Capture the cell that displays the provided text and extract its [x, y] central coordinate. 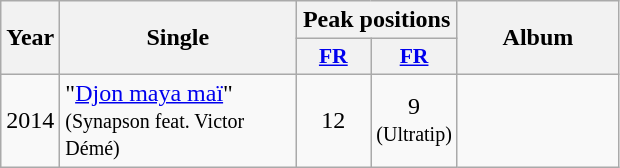
"Djon maya maï" (Synapson feat. Victor Démé) [178, 120]
Year [30, 38]
9(Ultratip) [414, 120]
Peak positions [376, 20]
12 [334, 120]
Single [178, 38]
Album [538, 38]
2014 [30, 120]
